Detect which cell encompasses the target text, then output its [x, y] center coordinate. 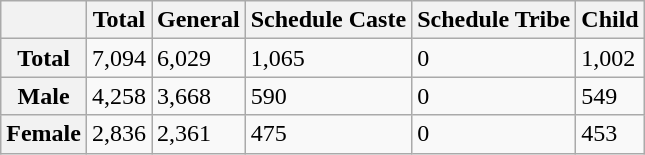
1,065 [328, 58]
Schedule Caste [328, 20]
Schedule Tribe [494, 20]
475 [328, 134]
590 [328, 96]
General [199, 20]
Female [44, 134]
Male [44, 96]
7,094 [118, 58]
2,361 [199, 134]
2,836 [118, 134]
6,029 [199, 58]
549 [610, 96]
4,258 [118, 96]
453 [610, 134]
Child [610, 20]
1,002 [610, 58]
3,668 [199, 96]
